Pinpoint the cell where the given text exists, returning its (x, y) midpoint coordinate. 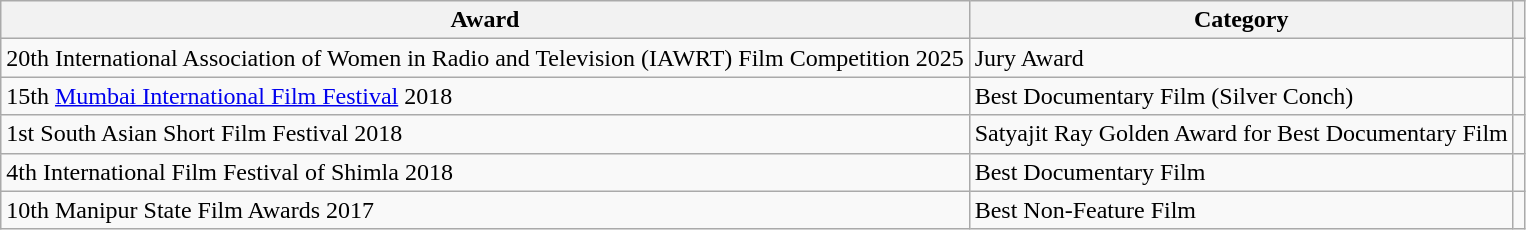
Best Documentary Film (Silver Conch) (1241, 96)
Award (485, 20)
20th International Association of Women in Radio and Television (IAWRT) Film Competition 2025 (485, 58)
10th Manipur State Film Awards 2017 (485, 210)
Best Non-Feature Film (1241, 210)
Category (1241, 20)
4th International Film Festival of Shimla 2018 (485, 172)
Best Documentary Film (1241, 172)
15th Mumbai International Film Festival 2018 (485, 96)
Satyajit Ray Golden Award for Best Documentary Film (1241, 134)
Jury Award (1241, 58)
1st South Asian Short Film Festival 2018 (485, 134)
